Locate the cell with the specified text and output its [X, Y] center coordinate. 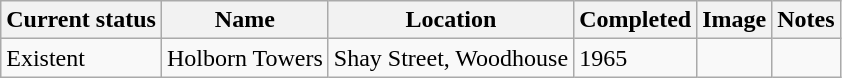
Location [450, 20]
Notes [806, 20]
Existent [82, 58]
Image [734, 20]
Shay Street, Woodhouse [450, 58]
Name [244, 20]
1965 [636, 58]
Completed [636, 20]
Current status [82, 20]
Holborn Towers [244, 58]
